From the cell containing the given text, extract its center point as [x, y] coordinate. 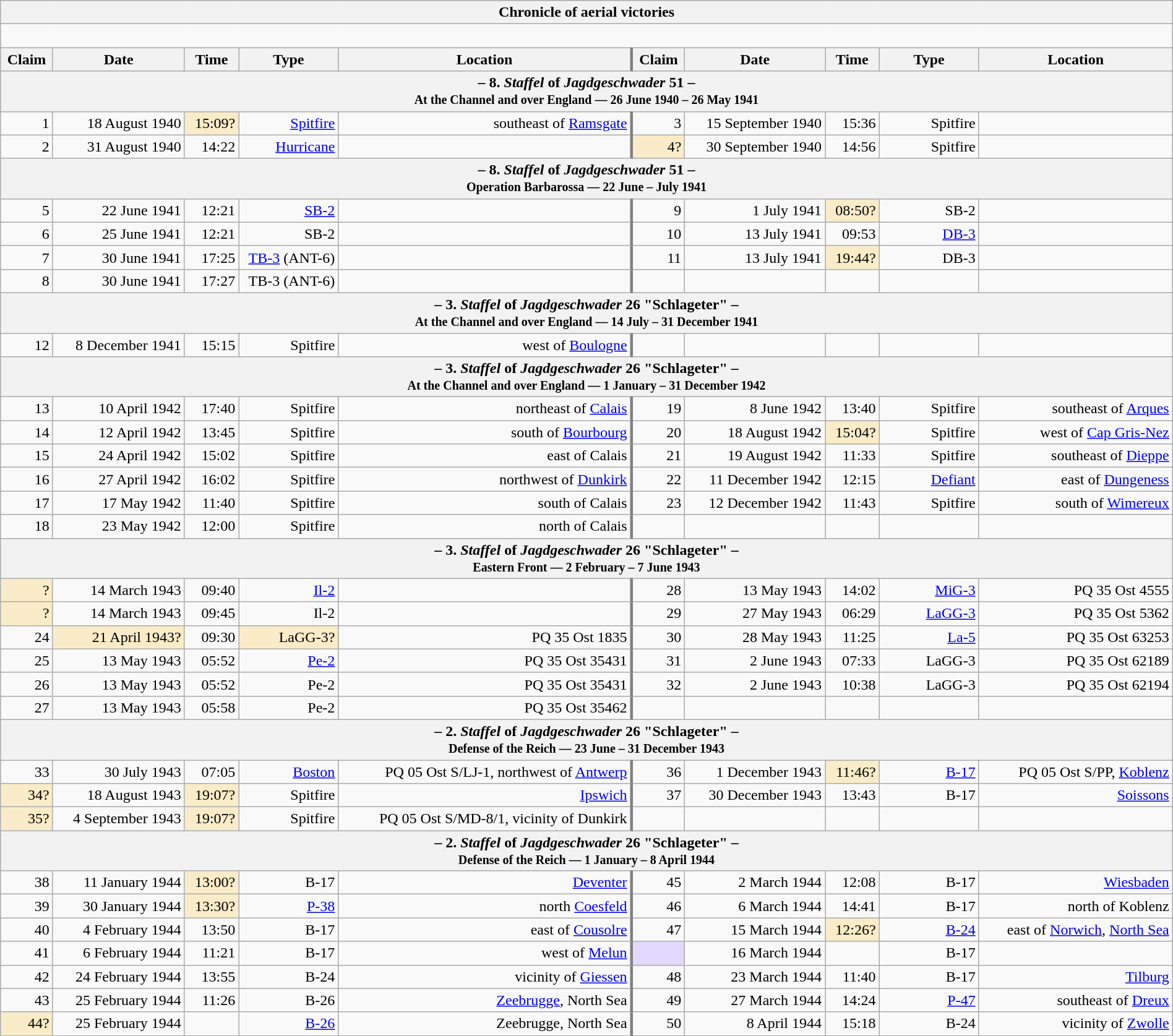
17 May 1942 [119, 503]
30 December 1943 [755, 795]
26 [27, 684]
southeast of Arques [1075, 409]
south of Bourbourg [485, 432]
4? [658, 147]
12:15 [853, 479]
47 [658, 930]
north Coesfeld [485, 906]
32 [658, 684]
13:40 [853, 409]
Hurricane [288, 147]
northeast of Calais [485, 409]
15:04? [853, 432]
14:41 [853, 906]
23 March 1944 [755, 977]
15 September 1940 [755, 123]
23 [658, 503]
25 June 1941 [119, 234]
12 December 1942 [755, 503]
35? [27, 819]
11:43 [853, 503]
07:05 [212, 771]
southeast of Ramsgate [485, 123]
15:36 [853, 123]
14 [27, 432]
1 December 1943 [755, 771]
40 [27, 930]
8 [27, 281]
11:33 [853, 456]
24 February 1944 [119, 977]
PQ 05 Ost S/LJ-1, northwest of Antwerp [485, 771]
north of Koblenz [1075, 906]
13:43 [853, 795]
8 April 1944 [755, 1024]
vicinity of Giessen [485, 977]
8 December 1941 [119, 345]
PQ 35 Ost 62189 [1075, 661]
PQ 35 Ost 63253 [1075, 637]
east of Norwich, North Sea [1075, 930]
48 [658, 977]
16:02 [212, 479]
18 August 1943 [119, 795]
– 8. Staffel of Jagdgeschwader 51 –At the Channel and over England — 26 June 1940 – 26 May 1941 [586, 92]
13:45 [212, 432]
18 August 1942 [755, 432]
Defiant [929, 479]
37 [658, 795]
northwest of Dunkirk [485, 479]
15:09? [212, 123]
36 [658, 771]
15:18 [853, 1024]
southeast of Dieppe [1075, 456]
6 February 1944 [119, 953]
– 3. Staffel of Jagdgeschwader 26 "Schlageter" –At the Channel and over England — 14 July – 31 December 1941 [586, 313]
27 [27, 708]
– 2. Staffel of Jagdgeschwader 26 "Schlageter" –Defense of the Reich — 23 June – 31 December 1943 [586, 740]
3 [658, 123]
05:58 [212, 708]
5 [27, 210]
19 August 1942 [755, 456]
14:24 [853, 1000]
22 June 1941 [119, 210]
2 [27, 147]
9 [658, 210]
Ipswich [485, 795]
– 3. Staffel of Jagdgeschwader 26 "Schlageter" –Eastern Front — 2 February – 7 June 1943 [586, 558]
22 [658, 479]
4 February 1944 [119, 930]
southeast of Dreux [1075, 1000]
– 2. Staffel of Jagdgeschwader 26 "Schlageter" –Defense of the Reich — 1 January – 8 April 1944 [586, 851]
19 [658, 409]
west of Boulogne [485, 345]
7 [27, 257]
south of Wimereux [1075, 503]
15:15 [212, 345]
13:55 [212, 977]
30 July 1943 [119, 771]
27 March 1944 [755, 1000]
12:00 [212, 526]
10 April 1942 [119, 409]
vicinity of Zwolle [1075, 1024]
06:29 [853, 614]
11:25 [853, 637]
13:50 [212, 930]
– 8. Staffel of Jagdgeschwader 51 –Operation Barbarossa — 22 June – July 1941 [586, 178]
31 [658, 661]
11 January 1944 [119, 883]
30 September 1940 [755, 147]
12:26? [853, 930]
13:00? [212, 883]
6 [27, 234]
La-5 [929, 637]
north of Calais [485, 526]
P-38 [288, 906]
09:40 [212, 590]
LaGG-3? [288, 637]
42 [27, 977]
PQ 05 Ost S/MD-8/1, vicinity of Dunkirk [485, 819]
11:21 [212, 953]
10:38 [853, 684]
17 [27, 503]
12:08 [853, 883]
21 April 1943? [119, 637]
17:40 [212, 409]
6 March 1944 [755, 906]
45 [658, 883]
28 May 1943 [755, 637]
24 April 1942 [119, 456]
12 [27, 345]
33 [27, 771]
30 January 1944 [119, 906]
09:53 [853, 234]
14:02 [853, 590]
27 April 1942 [119, 479]
17:25 [212, 257]
west of Melun [485, 953]
23 May 1942 [119, 526]
Tilburg [1075, 977]
49 [658, 1000]
16 March 1944 [755, 953]
19:44? [853, 257]
14:56 [853, 147]
20 [658, 432]
8 June 1942 [755, 409]
27 May 1943 [755, 614]
08:50? [853, 210]
18 [27, 526]
11 [658, 257]
Boston [288, 771]
31 August 1940 [119, 147]
28 [658, 590]
07:33 [853, 661]
50 [658, 1024]
12 April 1942 [119, 432]
21 [658, 456]
39 [27, 906]
09:30 [212, 637]
24 [27, 637]
2 March 1944 [755, 883]
15:02 [212, 456]
41 [27, 953]
Wiesbaden [1075, 883]
46 [658, 906]
south of Calais [485, 503]
11:26 [212, 1000]
16 [27, 479]
PQ 35 Ost 1835 [485, 637]
PQ 35 Ost 5362 [1075, 614]
PQ 35 Ost 4555 [1075, 590]
11:46? [853, 771]
15 [27, 456]
east of Calais [485, 456]
38 [27, 883]
15 March 1944 [755, 930]
18 August 1940 [119, 123]
11 December 1942 [755, 479]
east of Cousolre [485, 930]
17:27 [212, 281]
east of Dungeness [1075, 479]
14:22 [212, 147]
25 [27, 661]
MiG-3 [929, 590]
43 [27, 1000]
1 July 1941 [755, 210]
P-47 [929, 1000]
Chronicle of aerial victories [586, 12]
PQ 35 Ost 35462 [485, 708]
13:30? [212, 906]
44? [27, 1024]
30 [658, 637]
PQ 35 Ost 62194 [1075, 684]
4 September 1943 [119, 819]
Deventer [485, 883]
10 [658, 234]
west of Cap Gris-Nez [1075, 432]
PQ 05 Ost S/PP, Koblenz [1075, 771]
34? [27, 795]
13 [27, 409]
29 [658, 614]
– 3. Staffel of Jagdgeschwader 26 "Schlageter" –At the Channel and over England — 1 January – 31 December 1942 [586, 377]
09:45 [212, 614]
Soissons [1075, 795]
1 [27, 123]
